Determine the (X, Y) coordinate at the center of the cell enclosing the given text.  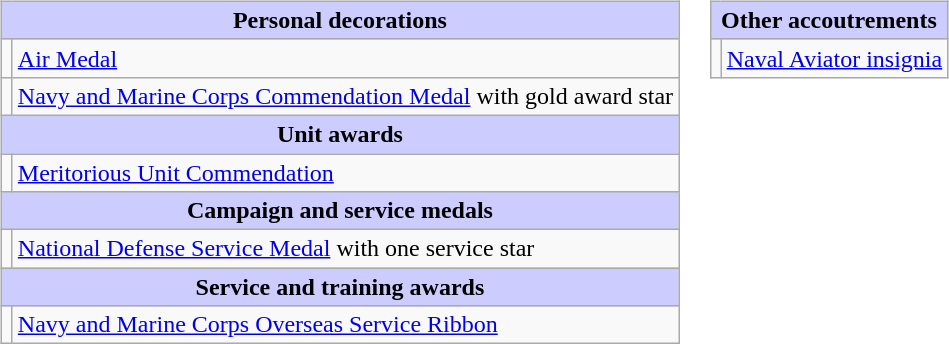
Campaign and service medals (340, 211)
Personal decorations (340, 20)
Unit awards (340, 134)
Air Medal (345, 58)
Other accoutrements (829, 20)
Meritorious Unit Commendation (345, 173)
Navy and Marine Corps Overseas Service Ribbon (345, 325)
Naval Aviator insignia (834, 58)
Service and training awards (340, 287)
National Defense Service Medal with one service star (345, 249)
Navy and Marine Corps Commendation Medal with gold award star (345, 96)
